Capture the cell that displays the provided text and extract its (X, Y) central coordinate. 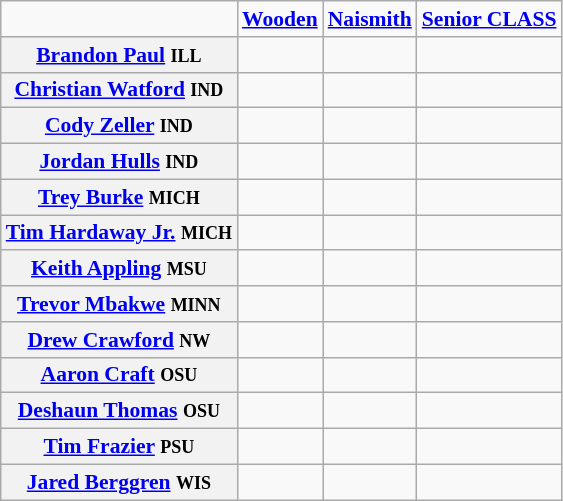
Cody Zeller IND (119, 126)
Tim Frazier PSU (119, 447)
Jordan Hulls IND (119, 162)
Tim Hardaway Jr. MICH (119, 233)
Brandon Paul ILL (119, 55)
Christian Watford IND (119, 90)
Wooden (280, 19)
Deshaun Thomas OSU (119, 411)
Aaron Craft OSU (119, 375)
Trevor Mbakwe MINN (119, 304)
Keith Appling MSU (119, 269)
Trey Burke MICH (119, 197)
Jared Berggren WIS (119, 482)
Drew Crawford NW (119, 340)
Naismith (370, 19)
Senior CLASS (490, 19)
